Extract the (x, y) coordinate from the center of the cell holding the provided text.  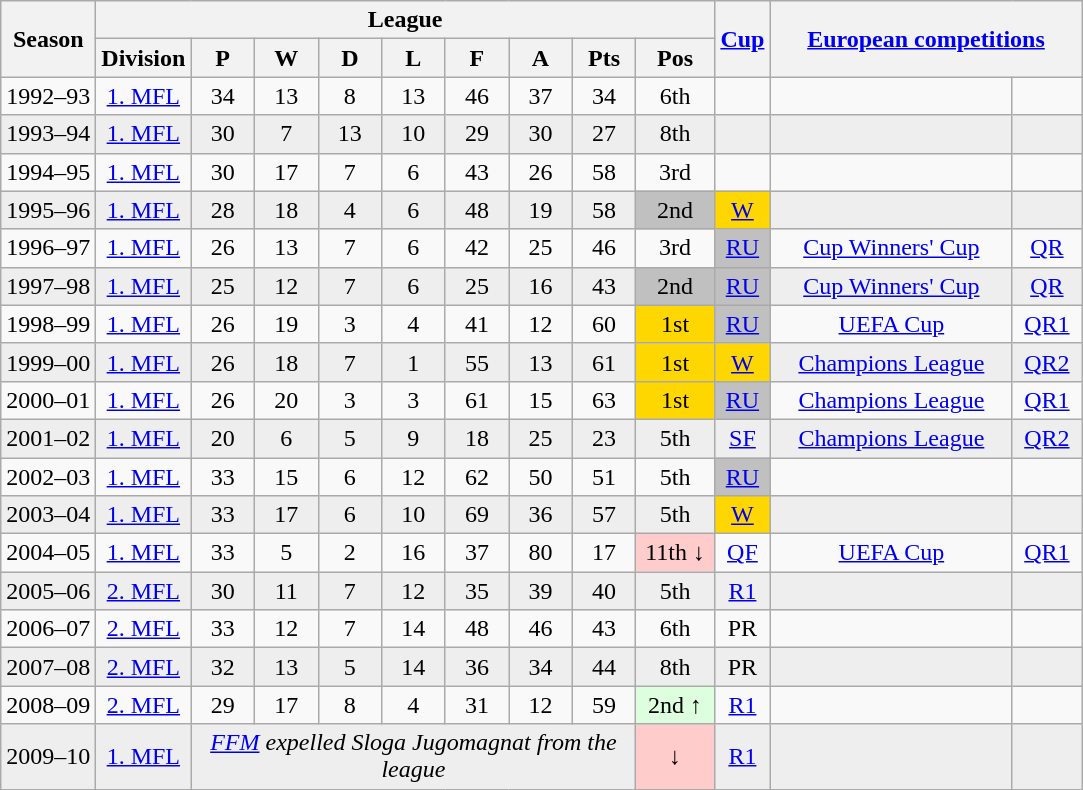
↓ (676, 756)
55 (477, 362)
60 (604, 324)
P (223, 58)
28 (223, 210)
63 (604, 400)
2008–09 (48, 705)
2009–10 (48, 756)
2003–04 (48, 515)
L (414, 58)
2004–05 (48, 553)
2001–02 (48, 438)
40 (604, 591)
80 (541, 553)
2007–08 (48, 667)
2 (350, 553)
1992–93 (48, 96)
57 (604, 515)
35 (477, 591)
European competitions (926, 39)
44 (604, 667)
1997–98 (48, 286)
39 (541, 591)
27 (604, 134)
62 (477, 477)
Pos (676, 58)
League (406, 20)
FFM expelled Sloga Jugomagnat from the league (414, 756)
1993–94 (48, 134)
2002–03 (48, 477)
A (541, 58)
41 (477, 324)
59 (604, 705)
F (477, 58)
50 (541, 477)
2005–06 (48, 591)
2006–07 (48, 629)
1999–00 (48, 362)
QF (742, 553)
11th ↓ (676, 553)
Division (144, 58)
2000–01 (48, 400)
1996–97 (48, 248)
69 (477, 515)
1998–99 (48, 324)
23 (604, 438)
11 (286, 591)
51 (604, 477)
9 (414, 438)
Cup (742, 39)
D (350, 58)
1995–96 (48, 210)
31 (477, 705)
32 (223, 667)
2nd ↑ (676, 705)
1994–95 (48, 172)
SF (742, 438)
1 (414, 362)
Season (48, 39)
42 (477, 248)
Pts (604, 58)
